Locate the cell with the specified text and output its [x, y] center coordinate. 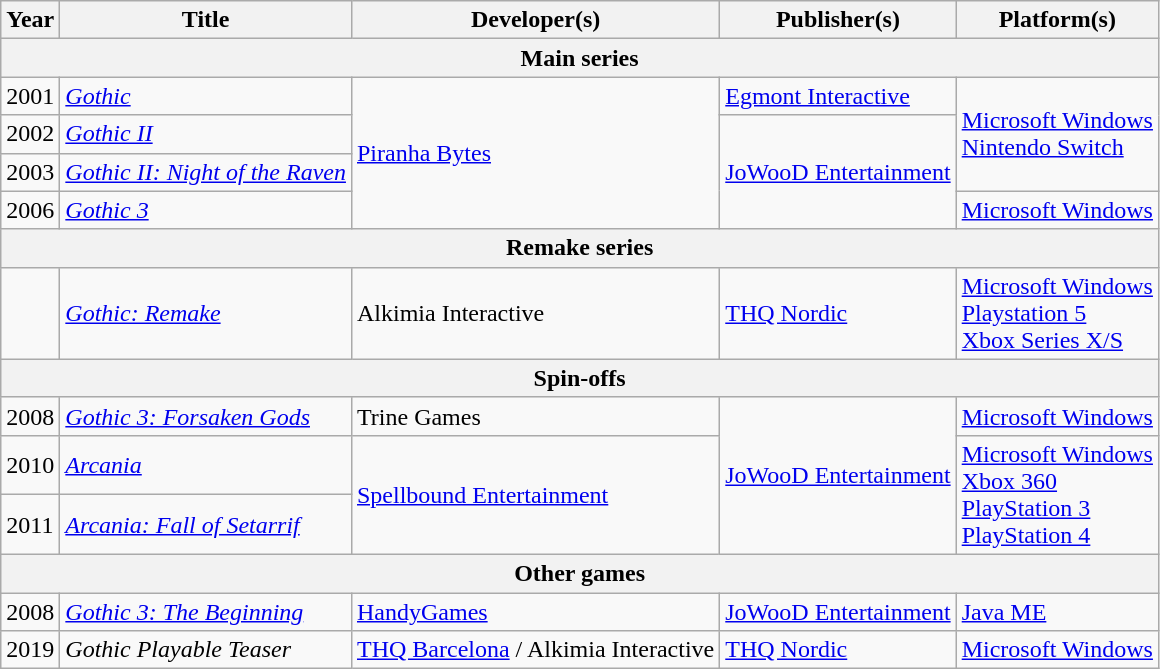
Alkimia Interactive [535, 313]
Platform(s) [1057, 20]
Spin-offs [580, 378]
2010 [30, 465]
Main series [580, 58]
Gothic II: Night of the Raven [206, 172]
Egmont Interactive [838, 96]
Spellbound Entertainment [535, 494]
THQ Barcelona / Alkimia Interactive [535, 650]
Piranha Bytes [535, 153]
Gothic 3: Forsaken Gods [206, 416]
Microsoft WindowsNintendo Switch [1057, 134]
Microsoft WindowsPlaystation 5Xbox Series X/S [1057, 313]
Publisher(s) [838, 20]
Other games [580, 573]
Developer(s) [535, 20]
2011 [30, 525]
HandyGames [535, 611]
Gothic Playable Teaser [206, 650]
Microsoft WindowsXbox 360PlayStation 3PlayStation 4 [1057, 494]
2003 [30, 172]
2019 [30, 650]
Gothic II [206, 134]
2002 [30, 134]
Trine Games [535, 416]
Gothic 3 [206, 210]
Remake series [580, 248]
Title [206, 20]
Gothic: Remake [206, 313]
2001 [30, 96]
2006 [30, 210]
Gothic [206, 96]
Year [30, 20]
Java ME [1057, 611]
Arcania: Fall of Setarrif [206, 525]
Gothic 3: The Beginning [206, 611]
Arcania [206, 465]
